Detect which cell encompasses the target text, then output its (X, Y) center coordinate. 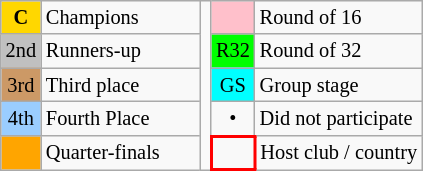
Quarter-finals (121, 153)
Champions (121, 17)
4th (21, 118)
• (233, 118)
Round of 32 (338, 51)
Group stage (338, 85)
Fourth Place (121, 118)
Round of 16 (338, 17)
Host club / country (338, 153)
Runners-up (121, 51)
GS (233, 85)
Did not participate (338, 118)
Third place (121, 85)
C (21, 17)
R32 (233, 51)
3rd (21, 85)
2nd (21, 51)
